Capture the cell that displays the provided text and extract its [X, Y] central coordinate. 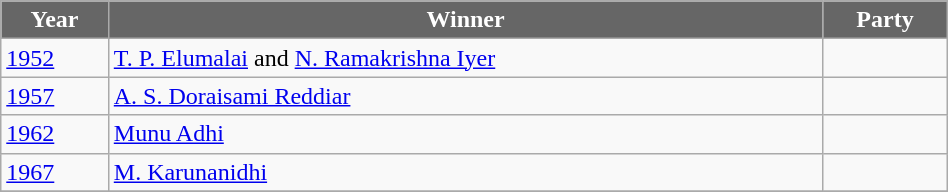
1962 [55, 134]
Party [885, 20]
Winner [466, 20]
1967 [55, 172]
Year [55, 20]
1957 [55, 96]
M. Karunanidhi [466, 172]
1952 [55, 58]
Munu Adhi [466, 134]
T. P. Elumalai and N. Ramakrishna Iyer [466, 58]
A. S. Doraisami Reddiar [466, 96]
